Extract the [X, Y] coordinate from the center of the cell holding the provided text.  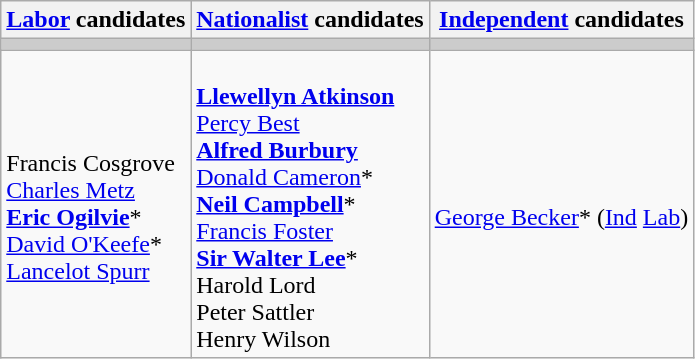
Labor candidates [96, 20]
Llewellyn Atkinson Percy Best Alfred Burbury Donald Cameron* Neil Campbell* Francis Foster Sir Walter Lee* Harold Lord Peter Sattler Henry Wilson [310, 204]
George Becker* (Ind Lab) [562, 204]
Nationalist candidates [310, 20]
Francis Cosgrove Charles Metz Eric Ogilvie* David O'Keefe* Lancelot Spurr [96, 204]
Independent candidates [562, 20]
